Identify which cell holds the provided text, then report its (X, Y) central coordinate. 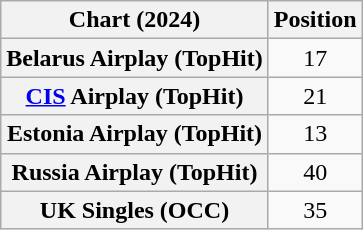
Chart (2024) (135, 20)
Estonia Airplay (TopHit) (135, 134)
21 (315, 96)
40 (315, 172)
35 (315, 210)
17 (315, 58)
13 (315, 134)
UK Singles (OCC) (135, 210)
CIS Airplay (TopHit) (135, 96)
Belarus Airplay (TopHit) (135, 58)
Russia Airplay (TopHit) (135, 172)
Position (315, 20)
